Return the [x, y] coordinate for the center point of the cell that contains the specified text.  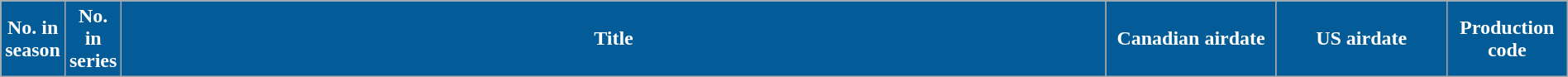
No. inseries [93, 39]
Canadian airdate [1191, 39]
US airdate [1361, 39]
No. inseason [33, 39]
Production code [1507, 39]
Title [614, 39]
